Capture the cell that displays the provided text and extract its [X, Y] central coordinate. 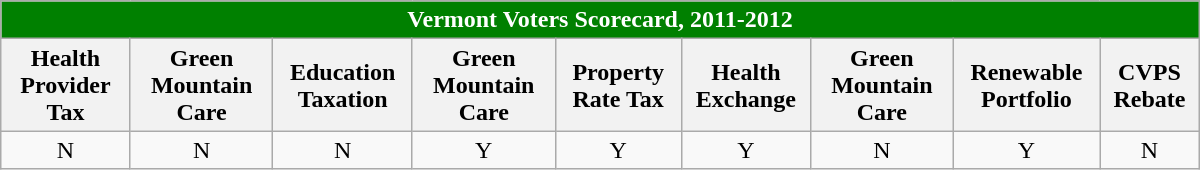
CVPS Rebate [1150, 85]
Health Exchange [746, 85]
Vermont Voters Scorecard, 2011-2012 [600, 20]
Education Taxation [342, 85]
Renewable Portfolio [1026, 85]
Property Rate Tax [618, 85]
Health Provider Tax [66, 85]
